Determine the (x, y) coordinate at the center of the cell enclosing the given text.  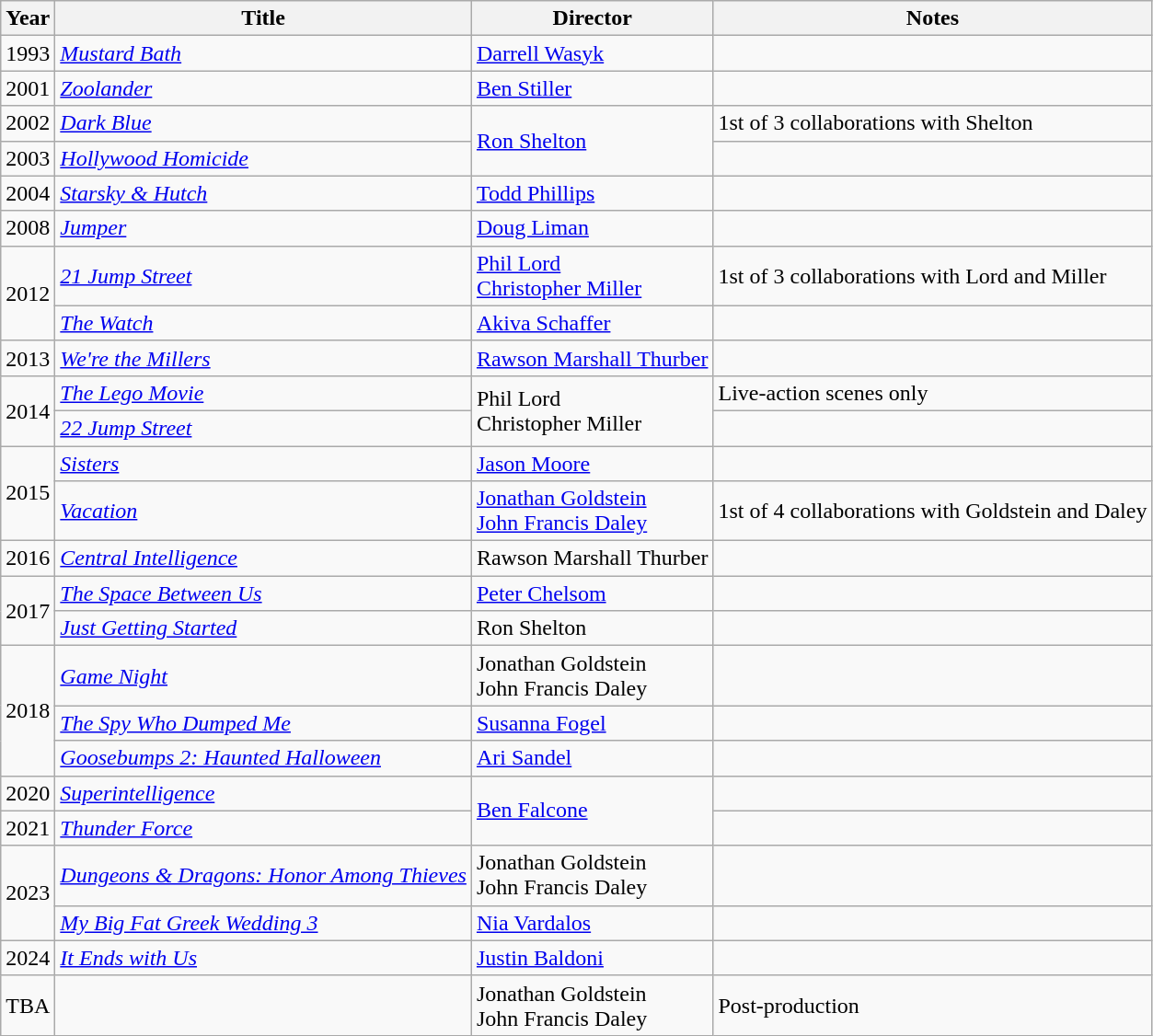
2012 (28, 293)
The Spy Who Dumped Me (263, 723)
2024 (28, 958)
2017 (28, 611)
Superintelligence (263, 793)
2020 (28, 793)
Doug Liman (593, 228)
2004 (28, 193)
Dark Blue (263, 123)
Post-production (933, 1005)
Peter Chelsom (593, 593)
Director (593, 18)
My Big Fat Greek Wedding 3 (263, 923)
Hollywood Homicide (263, 158)
Ben Falcone (593, 811)
21 Jump Street (263, 276)
Susanna Fogel (593, 723)
2018 (28, 710)
1st of 4 collaborations with Goldstein and Daley (933, 512)
Live-action scenes only (933, 393)
Justin Baldoni (593, 958)
Notes (933, 18)
2016 (28, 558)
1993 (28, 53)
Jumper (263, 228)
2001 (28, 88)
Ari Sandel (593, 758)
The Watch (263, 323)
Just Getting Started (263, 628)
1st of 3 collaborations with Shelton (933, 123)
1st of 3 collaborations with Lord and Miller (933, 276)
Dungeons & Dragons: Honor Among Thieves (263, 876)
2014 (28, 410)
Zoolander (263, 88)
TBA (28, 1005)
Akiva Schaffer (593, 323)
Jason Moore (593, 463)
Vacation (263, 512)
2008 (28, 228)
Sisters (263, 463)
The Space Between Us (263, 593)
Game Night (263, 675)
The Lego Movie (263, 393)
Mustard Bath (263, 53)
2003 (28, 158)
2013 (28, 358)
Year (28, 18)
Goosebumps 2: Haunted Halloween (263, 758)
Title (263, 18)
Nia Vardalos (593, 923)
Darrell Wasyk (593, 53)
Starsky & Hutch (263, 193)
Thunder Force (263, 828)
2002 (28, 123)
22 Jump Street (263, 428)
Ben Stiller (593, 88)
Central Intelligence (263, 558)
2021 (28, 828)
2015 (28, 493)
It Ends with Us (263, 958)
Todd Phillips (593, 193)
2023 (28, 892)
We're the Millers (263, 358)
